Scan for the cell matching the given text and deliver its [x, y] coordinate at center. 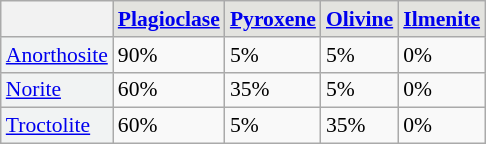
Olivine [360, 19]
Plagioclase [169, 19]
90% [169, 55]
Pyroxene [273, 19]
Norite [57, 90]
Anorthosite [57, 55]
Troctolite [57, 126]
Ilmenite [442, 19]
